Pinpoint the cell where the given text exists, returning its [x, y] midpoint coordinate. 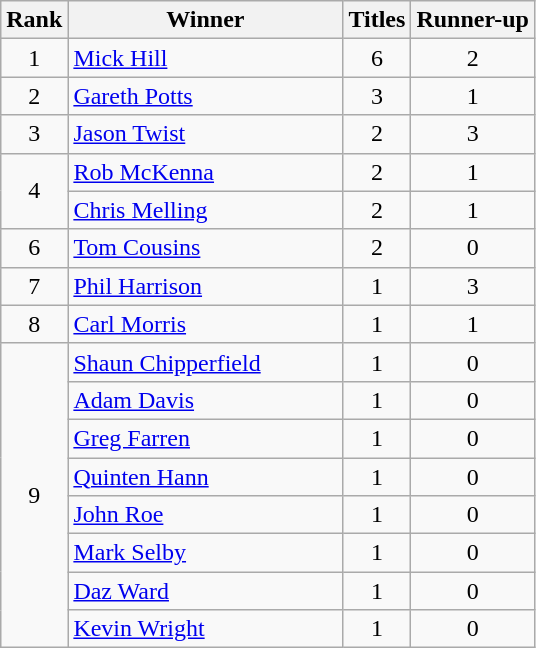
Adam Davis [206, 400]
Jason Twist [206, 134]
Rank [34, 20]
Phil Harrison [206, 286]
Rob McKenna [206, 172]
7 [34, 286]
Mick Hill [206, 58]
Quinten Hann [206, 477]
Chris Melling [206, 210]
Mark Selby [206, 553]
9 [34, 495]
Winner [206, 20]
Runner-up [473, 20]
8 [34, 324]
Shaun Chipperfield [206, 362]
Kevin Wright [206, 629]
4 [34, 191]
Titles [377, 20]
Tom Cousins [206, 248]
Greg Farren [206, 438]
Daz Ward [206, 591]
Gareth Potts [206, 96]
Carl Morris [206, 324]
John Roe [206, 515]
